Return the (X, Y) coordinate for the center point of the cell that contains the specified text.  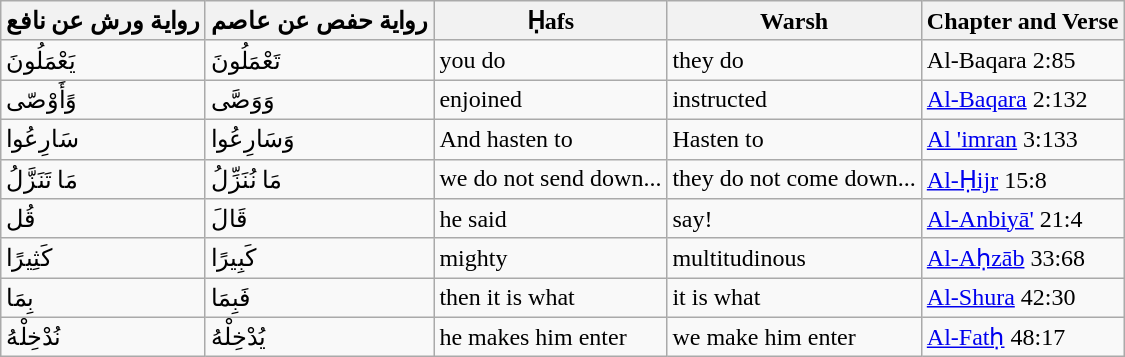
multitudinous (794, 258)
they do not come down... (794, 179)
he said (550, 219)
he makes him enter (550, 337)
we make him enter (794, 337)
كَبِيرًا (320, 258)
Al-Baqara 2:85 (1022, 60)
Ḥafs (550, 21)
mighty (550, 258)
you do (550, 60)
it is what (794, 298)
Hasten to (794, 139)
Al 'imran 3:133 (1022, 139)
وًأَوْصّى (104, 100)
قُل (104, 219)
then it is what (550, 298)
Al-Fatḥ 48:17 (1022, 337)
يَعْمَلُونَ (104, 60)
مَا نُنَزِّلُ (320, 179)
رواية حفص عن عاصم (320, 21)
Chapter and Verse (1022, 21)
we do not send down... (550, 179)
تَعْمَلُونَ (320, 60)
instructed (794, 100)
وَسَارِعُوا (320, 139)
بِمَا (104, 298)
say! (794, 219)
enjoined (550, 100)
سَارِعُوا (104, 139)
نُدْخِلْهُ (104, 337)
وَوَصَّى (320, 100)
Al-Anbiyā' 21:4 (1022, 219)
Warsh (794, 21)
they do (794, 60)
Al-Aḥzāb 33:68 (1022, 258)
رواية ورش عن نافع (104, 21)
مَا تَنَزَّلُ (104, 179)
قَالَ (320, 219)
كَثِيرًا (104, 258)
فَبِمَا (320, 298)
Al-Baqara 2:132 (1022, 100)
يُدْخِلْهُ (320, 337)
And hasten to (550, 139)
Al-Shura 42:30 (1022, 298)
Al-Ḥijr 15:8 (1022, 179)
